Locate the cell with the specified text and output its (x, y) center coordinate. 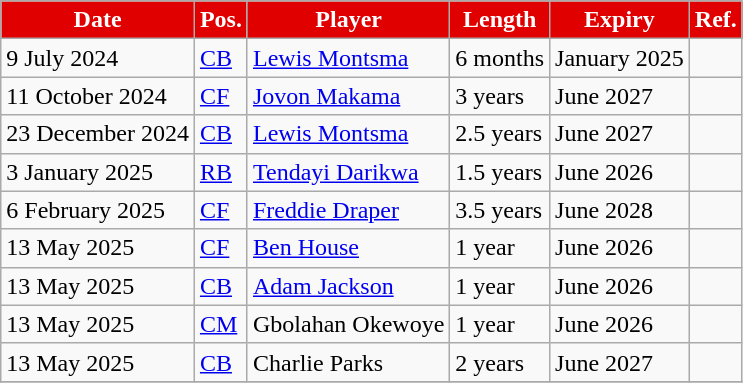
23 December 2024 (98, 134)
RB (220, 172)
Tendayi Darikwa (348, 172)
Gbolahan Okewoye (348, 324)
3 years (500, 96)
Charlie Parks (348, 362)
Player (348, 20)
Expiry (620, 20)
11 October 2024 (98, 96)
Ref. (716, 20)
Ben House (348, 248)
June 2028 (620, 210)
9 July 2024 (98, 58)
Jovon Makama (348, 96)
Adam Jackson (348, 286)
Freddie Draper (348, 210)
2.5 years (500, 134)
1.5 years (500, 172)
6 February 2025 (98, 210)
January 2025 (620, 58)
Date (98, 20)
Pos. (220, 20)
6 months (500, 58)
3 January 2025 (98, 172)
2 years (500, 362)
Length (500, 20)
3.5 years (500, 210)
CM (220, 324)
